Provide the (X, Y) coordinate of the cell's center where the given text is located.  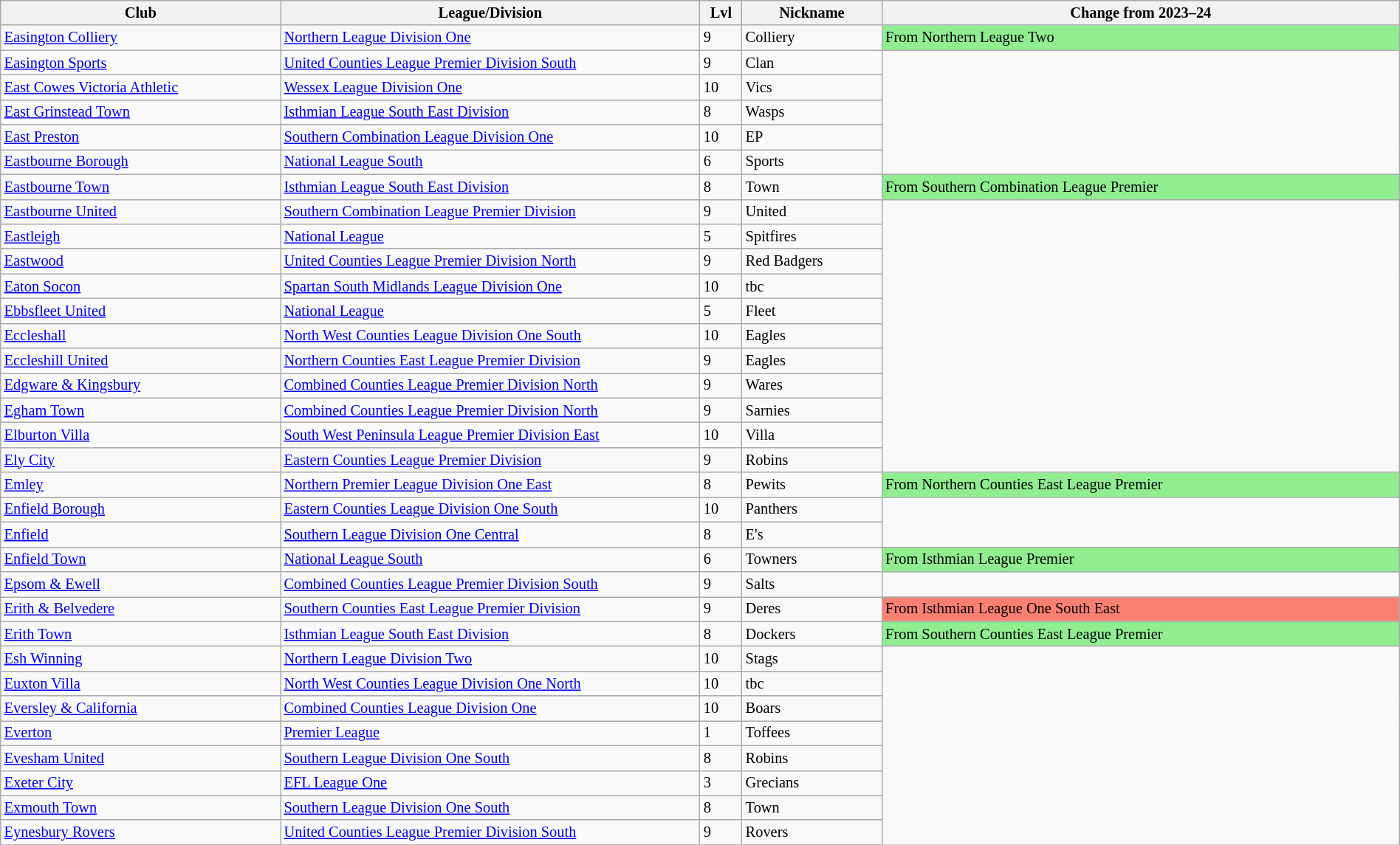
Wessex League Division One (490, 87)
1 (721, 733)
Ely City (140, 460)
Esh Winning (140, 658)
3 (721, 783)
Pewits (812, 485)
Ebbsfleet United (140, 311)
East Preston (140, 137)
Eastleigh (140, 236)
Panthers (812, 509)
Northern Premier League Division One East (490, 485)
Enfield Town (140, 559)
Nickname (812, 13)
Wasps (812, 112)
Fleet (812, 311)
Erith Town (140, 634)
Southern Combination League Division One (490, 137)
Erith & Belvedere (140, 609)
Easington Colliery (140, 38)
Eversley & California (140, 708)
Easington Sports (140, 63)
Emley (140, 485)
Eccleshall (140, 336)
Southern Counties East League Premier Division (490, 609)
Enfield (140, 534)
North West Counties League Division One North (490, 683)
Exeter City (140, 783)
Southern League Division One Central (490, 534)
Northern League Division Two (490, 658)
Southern Combination League Premier Division (490, 212)
Eastern Counties League Premier Division (490, 460)
Evesham United (140, 758)
Lvl (721, 13)
Towners (812, 559)
Egham Town (140, 410)
East Cowes Victoria Athletic (140, 87)
From Northern League Two (1140, 38)
Deres (812, 609)
Sarnies (812, 410)
Enfield Borough (140, 509)
Premier League (490, 733)
From Southern Counties East League Premier (1140, 634)
EP (812, 137)
Rovers (812, 832)
East Grinstead Town (140, 112)
Sports (812, 162)
League/Division (490, 13)
North West Counties League Division One South (490, 336)
Eastern Counties League Division One South (490, 509)
Red Badgers (812, 261)
Eastbourne United (140, 212)
Elburton Villa (140, 435)
Eynesbury Rovers (140, 832)
Vics (812, 87)
United (812, 212)
Eastbourne Town (140, 187)
Northern League Division One (490, 38)
Dockers (812, 634)
South West Peninsula League Premier Division East (490, 435)
Change from 2023–24 (1140, 13)
From Southern Combination League Premier (1140, 187)
Eccleshill United (140, 361)
Exmouth Town (140, 807)
Toffees (812, 733)
Eastbourne Borough (140, 162)
Euxton Villa (140, 683)
Everton (140, 733)
Colliery (812, 38)
Edgware & Kingsbury (140, 385)
Villa (812, 435)
Combined Counties League Premier Division South (490, 584)
Spartan South Midlands League Division One (490, 286)
Epsom & Ewell (140, 584)
Clan (812, 63)
Stags (812, 658)
Grecians (812, 783)
From Isthmian League Premier (1140, 559)
From Isthmian League One South East (1140, 609)
E's (812, 534)
Northern Counties East League Premier Division (490, 361)
Club (140, 13)
Boars (812, 708)
United Counties League Premier Division North (490, 261)
Wares (812, 385)
From Northern Counties East League Premier (1140, 485)
Eastwood (140, 261)
Eaton Socon (140, 286)
Salts (812, 584)
EFL League One (490, 783)
Combined Counties League Division One (490, 708)
Spitfires (812, 236)
